Pinpoint the cell where the given text exists, returning its (X, Y) midpoint coordinate. 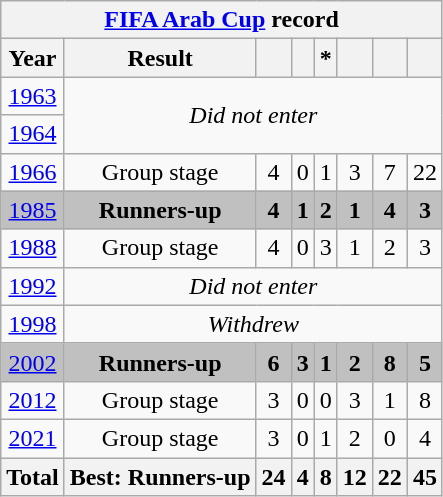
Year (33, 58)
1963 (33, 96)
5 (424, 362)
2021 (33, 438)
12 (354, 477)
FIFA Arab Cup record (222, 20)
45 (424, 477)
1988 (33, 248)
1964 (33, 134)
Result (160, 58)
1998 (33, 324)
Total (33, 477)
1966 (33, 172)
1992 (33, 286)
Best: Runners-up (160, 477)
Withdrew (253, 324)
7 (390, 172)
24 (274, 477)
2012 (33, 400)
2002 (33, 362)
* (326, 58)
1985 (33, 210)
6 (274, 362)
